Locate the cell with the specified text and output its [X, Y] center coordinate. 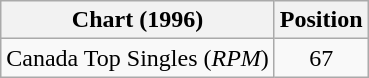
Position [321, 20]
Canada Top Singles (RPM) [138, 58]
67 [321, 58]
Chart (1996) [138, 20]
